For the text-containing cell, return its midpoint in [x, y] coordinate format. 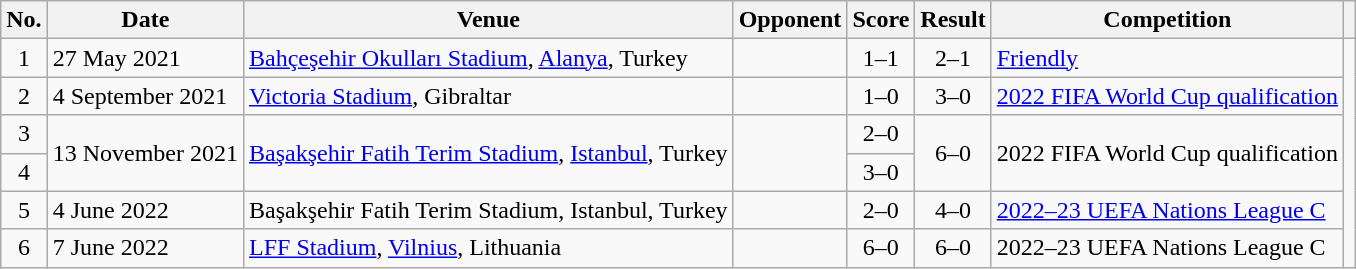
5 [24, 210]
4 June 2022 [145, 210]
Victoria Stadium, Gibraltar [489, 96]
4 September 2021 [145, 96]
LFF Stadium, Vilnius, Lithuania [489, 248]
13 November 2021 [145, 153]
27 May 2021 [145, 58]
Friendly [1167, 58]
Result [953, 20]
1–1 [881, 58]
Score [881, 20]
3 [24, 134]
2–1 [953, 58]
Competition [1167, 20]
7 June 2022 [145, 248]
2 [24, 96]
Date [145, 20]
Venue [489, 20]
1–0 [881, 96]
No. [24, 20]
6 [24, 248]
Opponent [790, 20]
Bahçeşehir Okulları Stadium, Alanya, Turkey [489, 58]
4 [24, 172]
1 [24, 58]
4–0 [953, 210]
